From the cell containing the given text, extract its center point as [x, y] coordinate. 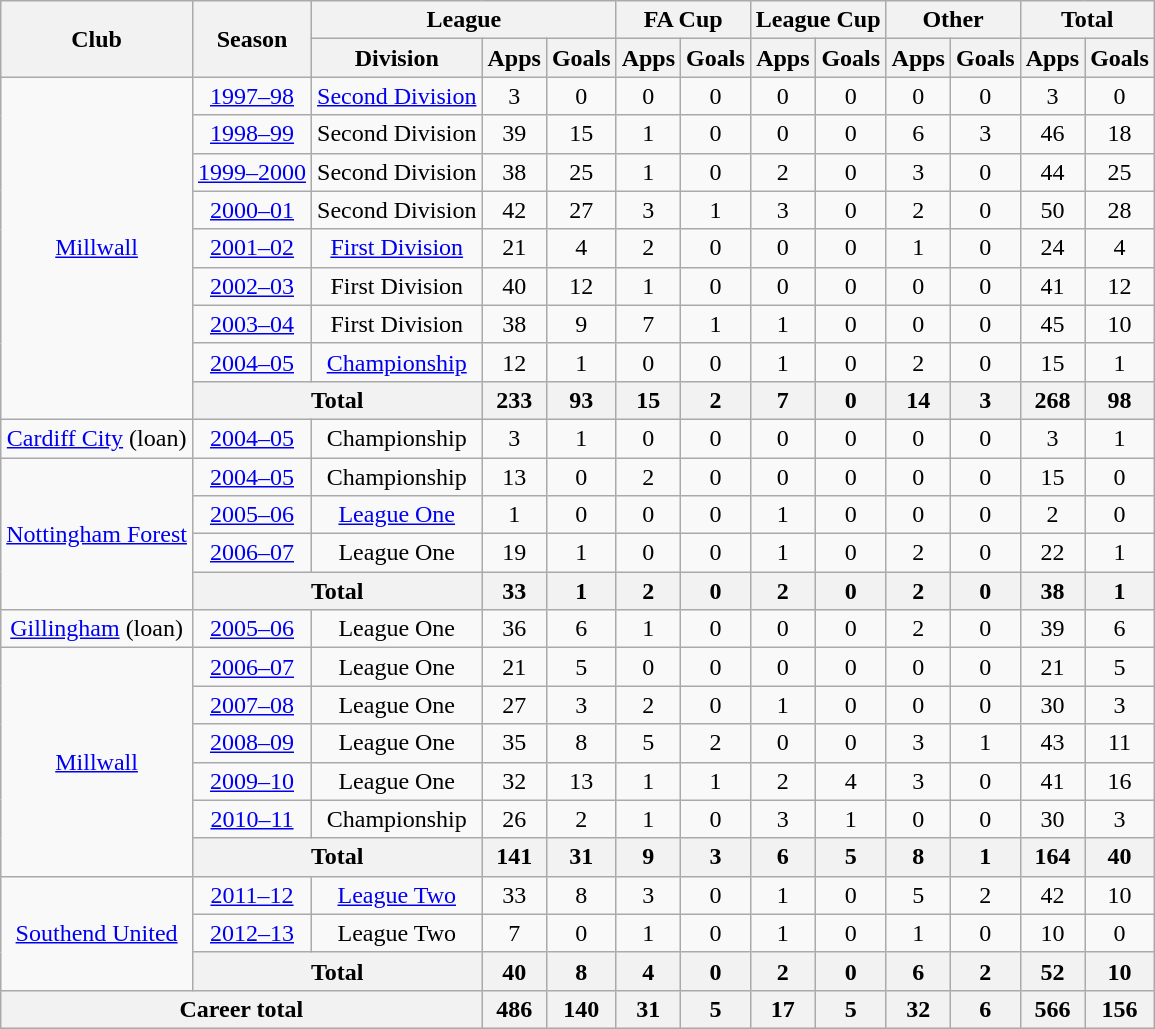
233 [514, 400]
16 [1120, 781]
2011–12 [252, 895]
Season [252, 39]
11 [1120, 743]
22 [1052, 553]
141 [514, 857]
League Cup [818, 20]
League [464, 20]
2008–09 [252, 743]
44 [1052, 172]
35 [514, 743]
18 [1120, 134]
2009–10 [252, 781]
93 [581, 400]
2003–04 [252, 324]
Southend United [97, 933]
45 [1052, 324]
164 [1052, 857]
46 [1052, 134]
17 [782, 1009]
2012–13 [252, 933]
Club [97, 39]
1997–98 [252, 96]
Career total [242, 1009]
FA Cup [683, 20]
Division [397, 58]
156 [1120, 1009]
486 [514, 1009]
43 [1052, 743]
36 [514, 629]
50 [1052, 210]
26 [514, 819]
140 [581, 1009]
2000–01 [252, 210]
1999–2000 [252, 172]
52 [1052, 971]
19 [514, 553]
268 [1052, 400]
Other [953, 20]
2010–11 [252, 819]
1998–99 [252, 134]
Gillingham (loan) [97, 629]
2007–08 [252, 705]
98 [1120, 400]
Cardiff City (loan) [97, 438]
24 [1052, 248]
2001–02 [252, 248]
14 [918, 400]
566 [1052, 1009]
2002–03 [252, 286]
28 [1120, 210]
Nottingham Forest [97, 534]
